Pinpoint the cell where the given text exists, returning its [x, y] midpoint coordinate. 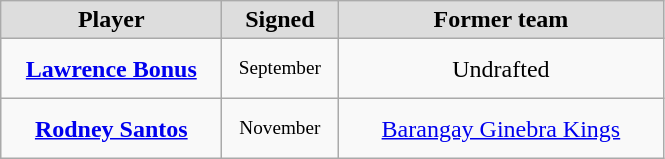
Barangay Ginebra Kings [501, 129]
Rodney Santos [112, 129]
Undrafted [501, 69]
November [280, 129]
Player [112, 20]
September [280, 69]
Lawrence Bonus [112, 69]
Signed [280, 20]
Former team [501, 20]
